Pinpoint the cell where the given text exists, returning its [x, y] midpoint coordinate. 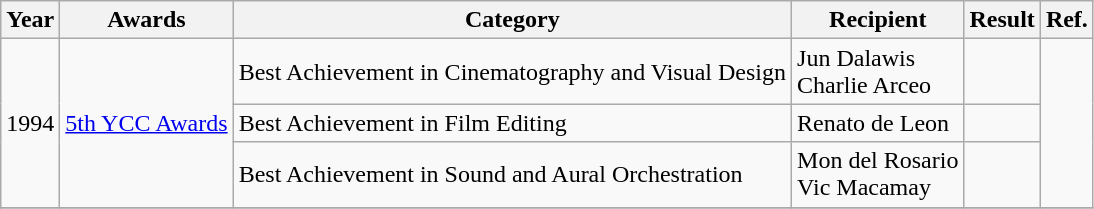
Mon del RosarioVic Macamay [878, 174]
5th YCC Awards [146, 123]
Renato de Leon [878, 123]
Result [1002, 20]
1994 [30, 123]
Best Achievement in Sound and Aural Orchestration [512, 174]
Awards [146, 20]
Ref. [1066, 20]
Jun DalawisCharlie Arceo [878, 72]
Recipient [878, 20]
Best Achievement in Cinematography and Visual Design [512, 72]
Year [30, 20]
Category [512, 20]
Best Achievement in Film Editing [512, 123]
